Pinpoint the cell where the given text exists, returning its (x, y) midpoint coordinate. 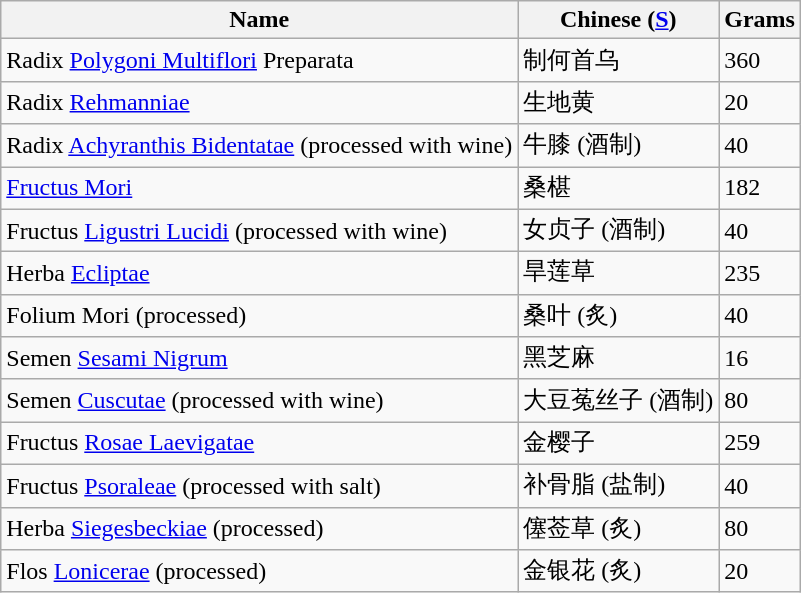
黑芝麻 (618, 358)
金银花 (炙) (618, 572)
旱莲草 (618, 274)
Radix Rehmanniae (260, 102)
Flos Lonicerae (processed) (260, 572)
桑叶 (炙) (618, 316)
牛膝 (酒制) (618, 146)
Fructus Ligustri Lucidi (processed with wine) (260, 230)
制何首乌 (618, 60)
补骨脂 (盐制) (618, 486)
Fructus Rosae Laevigatae (260, 444)
大豆菟丝子 (酒制) (618, 400)
生地黄 (618, 102)
桑椹 (618, 188)
Grams (760, 20)
Fructus Psoraleae (processed with salt) (260, 486)
Semen Cuscutae (processed with wine) (260, 400)
182 (760, 188)
235 (760, 274)
Semen Sesami Nigrum (260, 358)
僿莶草 (炙) (618, 528)
女贞子 (酒制) (618, 230)
Folium Mori (processed) (260, 316)
360 (760, 60)
Radix Achyranthis Bidentatae (processed with wine) (260, 146)
Name (260, 20)
Herba Ecliptae (260, 274)
Radix Polygoni Multiflori Preparata (260, 60)
259 (760, 444)
Chinese (S) (618, 20)
Herba Siegesbeckiae (processed) (260, 528)
16 (760, 358)
金樱子 (618, 444)
Fructus Mori (260, 188)
